From the cell containing the given text, extract its center point as [x, y] coordinate. 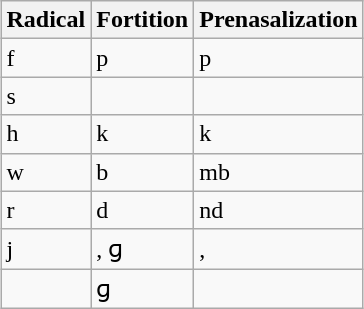
d [142, 210]
, ɡ [142, 249]
nd [278, 210]
h [46, 134]
Prenasalization [278, 20]
r [46, 210]
Fortition [142, 20]
, [278, 249]
b [142, 172]
mb [278, 172]
s [46, 96]
j [46, 249]
f [46, 58]
w [46, 172]
ɡ [142, 289]
Radical [46, 20]
